Extract the (X, Y) coordinate from the center of the cell holding the provided text.  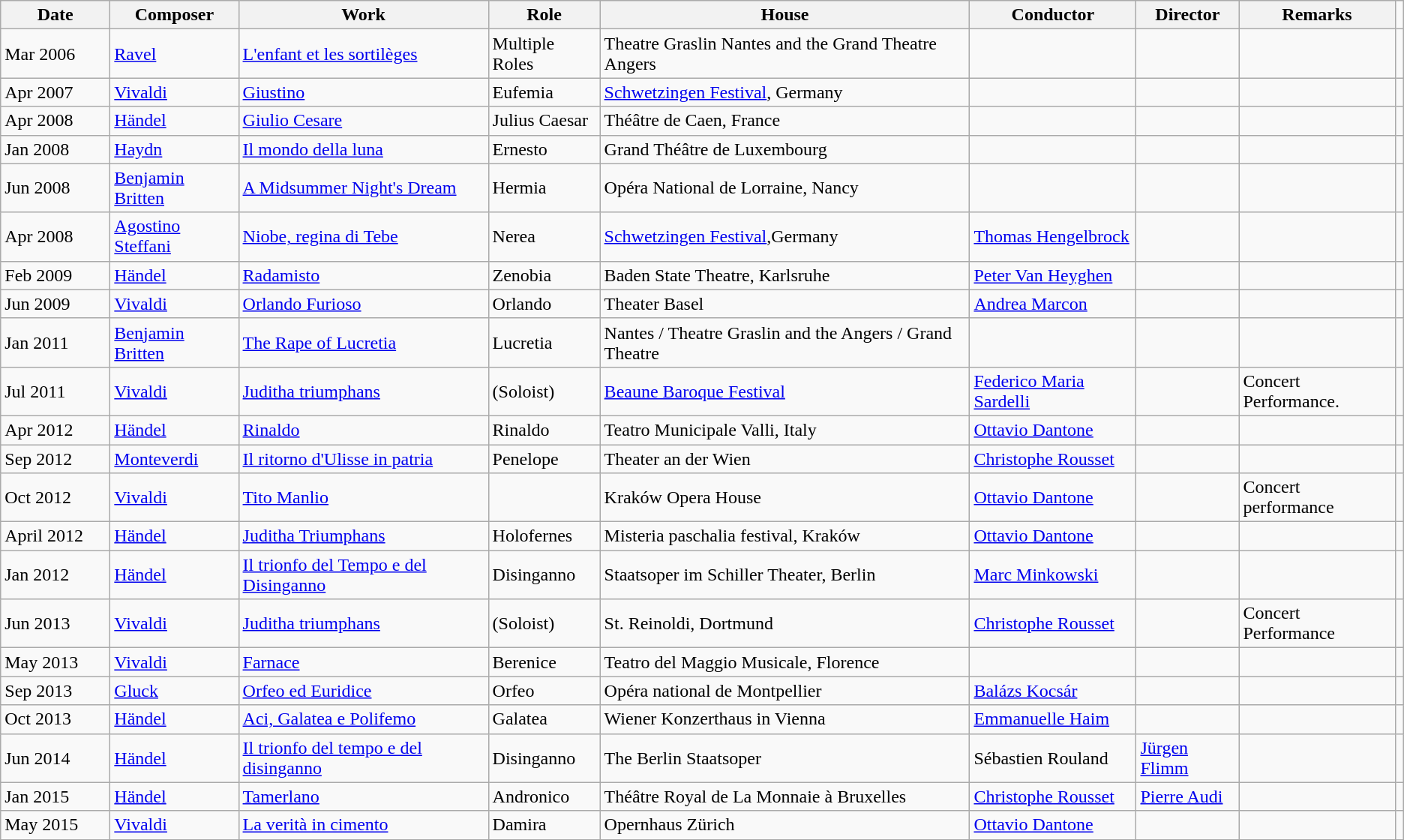
Holofernes (544, 536)
A Midsummer Night's Dream (363, 187)
Haydn (174, 149)
Staatsoper im Schiller Theater, Berlin (784, 574)
Ravel (174, 54)
Tamerlano (363, 796)
Jun 2009 (55, 304)
Misteria paschalia festival, Kraków (784, 536)
Giustino (363, 92)
Agostino Steffani (174, 237)
Orfeo (544, 691)
Pierre Audi (1188, 796)
Andronico (544, 796)
Jürgen Flimm (1188, 757)
Director (1188, 15)
Jun 2008 (55, 187)
Beaune Baroque Festival (784, 391)
Jan 2015 (55, 796)
Sébastien Rouland (1053, 757)
Grand Théâtre de Luxembourg (784, 149)
Gluck (174, 691)
April 2012 (55, 536)
Oct 2013 (55, 719)
Concert Performance. (1317, 391)
Jan 2011 (55, 342)
Work (363, 15)
Opéra national de Montpellier (784, 691)
Zenobia (544, 275)
Date (55, 15)
Theater Basel (784, 304)
Giulio Cesare (363, 121)
Aci, Galatea e Polifemo (363, 719)
Il trionfo del Tempo e del Disinganno (363, 574)
Andrea Marcon (1053, 304)
Il trionfo del tempo e del disinganno (363, 757)
Théâtre de Caen, France (784, 121)
Teatro del Maggio Musicale, Florence (784, 662)
House (784, 15)
Marc Minkowski (1053, 574)
Conductor (1053, 15)
The Berlin Staatsoper (784, 757)
Julius Caesar (544, 121)
Nantes / Theatre Graslin and the Angers / Grand Theatre (784, 342)
Thomas Hengelbrock (1053, 237)
Tito Manlio (363, 498)
Hermia (544, 187)
La verità in cimento (363, 825)
Opéra National de Lorraine, Nancy (784, 187)
Jan 2008 (55, 149)
Baden State Theatre, Karlsruhe (784, 275)
May 2015 (55, 825)
Mar 2006 (55, 54)
Jun 2014 (55, 757)
May 2013 (55, 662)
Jul 2011 (55, 391)
Orlando (544, 304)
Jun 2013 (55, 624)
Feb 2009 (55, 275)
Jan 2012 (55, 574)
Juditha Triumphans (363, 536)
Damira (544, 825)
Lucretia (544, 342)
Remarks (1317, 15)
Orlando Furioso (363, 304)
Theatre Graslin Nantes and the Grand Theatre Angers (784, 54)
Il mondo della luna (363, 149)
Apr 2012 (55, 430)
Radamisto (363, 275)
Monteverdi (174, 458)
The Rape of Lucretia (363, 342)
Il ritorno d'Ulisse in patria (363, 458)
Sep 2013 (55, 691)
Nerea (544, 237)
Concert Performance (1317, 624)
Berenice (544, 662)
Theater an der Wien (784, 458)
Orfeo ed Euridice (363, 691)
Federico Maria Sardelli (1053, 391)
Schwetzingen Festival,Germany (784, 237)
Teatro Municipale Valli, Italy (784, 430)
Peter Van Heyghen (1053, 275)
Eufemia (544, 92)
Opernhaus Zürich (784, 825)
L'enfant et les sortilèges (363, 54)
Farnace (363, 662)
Sep 2012 (55, 458)
Kraków Opera House (784, 498)
Role (544, 15)
Composer (174, 15)
Multiple Roles (544, 54)
Galatea (544, 719)
Schwetzingen Festival, Germany (784, 92)
Penelope (544, 458)
Balázs Kocsár (1053, 691)
Ernesto (544, 149)
Oct 2012 (55, 498)
Niobe, regina di Tebe (363, 237)
Wiener Konzerthaus in Vienna (784, 719)
Apr 2007 (55, 92)
Théâtre Royal de La Monnaie à Bruxelles (784, 796)
St. Reinoldi, Dortmund (784, 624)
Concert performance (1317, 498)
Emmanuelle Haim (1053, 719)
